Provide the (x, y) coordinate of the cell's center where the given text is located.  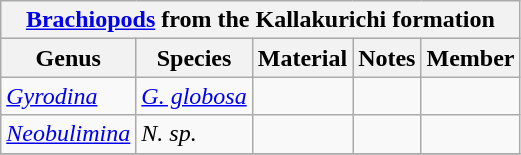
Member (470, 58)
Neobulimina (68, 134)
Species (194, 58)
Genus (68, 58)
N. sp. (194, 134)
Brachiopods from the Kallakurichi formation (260, 20)
Gyrodina (68, 96)
Material (302, 58)
G. globosa (194, 96)
Notes (387, 58)
